For the text-containing cell, return its midpoint in [X, Y] coordinate format. 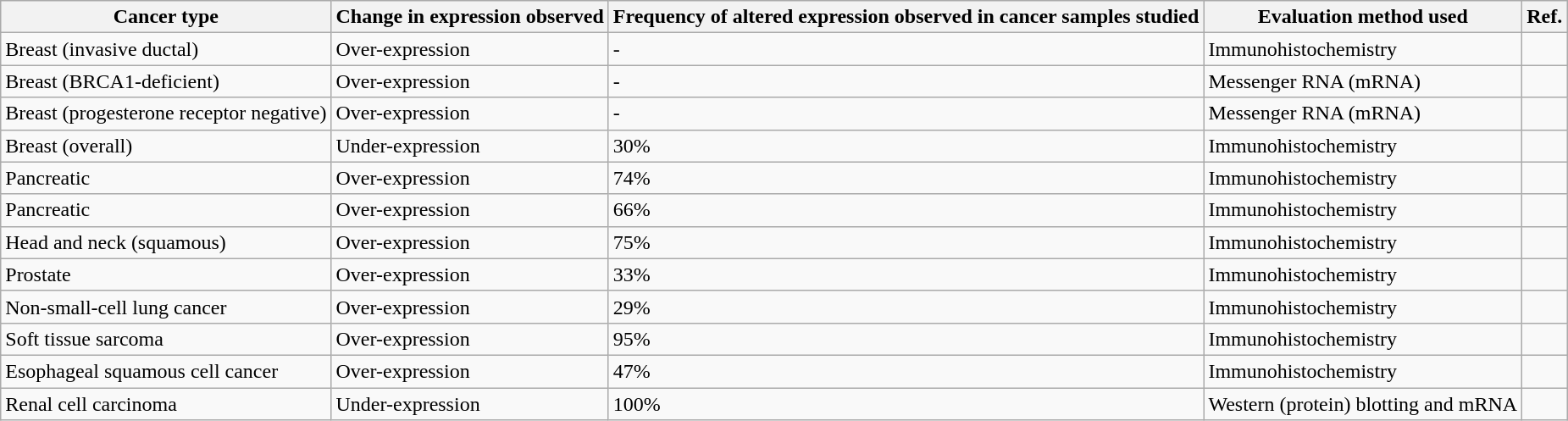
Frequency of altered expression observed in cancer samples studied [906, 17]
30% [906, 146]
74% [906, 178]
Prostate [166, 274]
Soft tissue sarcoma [166, 339]
75% [906, 242]
Cancer type [166, 17]
Breast (progesterone receptor negative) [166, 114]
47% [906, 371]
100% [906, 404]
Evaluation method used [1363, 17]
Western (protein) blotting and mRNA [1363, 404]
Esophageal squamous cell cancer [166, 371]
29% [906, 307]
66% [906, 210]
Breast (BRCA1-deficient) [166, 81]
Change in expression observed [469, 17]
33% [906, 274]
Breast (invasive ductal) [166, 49]
Head and neck (squamous) [166, 242]
Non-small-cell lung cancer [166, 307]
Renal cell carcinoma [166, 404]
95% [906, 339]
Breast (overall) [166, 146]
Ref. [1545, 17]
